Return [x, y] of the center of cell containing provided text 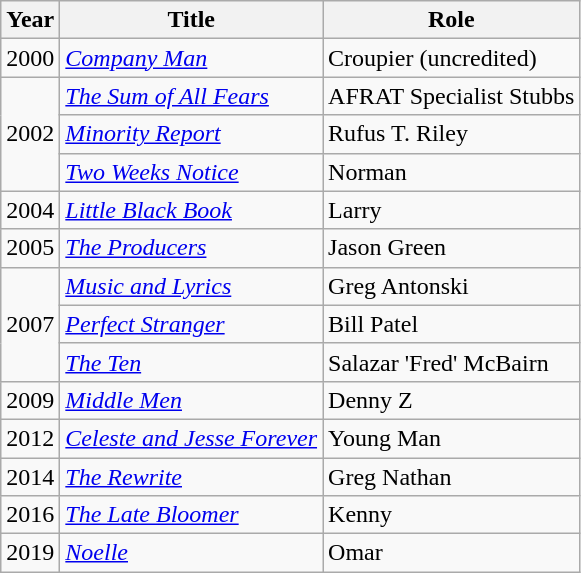
Company Man [192, 58]
Norman [452, 172]
Perfect Stranger [192, 324]
Young Man [452, 438]
2012 [30, 438]
Larry [452, 210]
AFRAT Specialist Stubbs [452, 96]
Bill Patel [452, 324]
The Ten [192, 362]
Two Weeks Notice [192, 172]
Year [30, 20]
2007 [30, 324]
Salazar 'Fred' McBairn [452, 362]
Kenny [452, 515]
Rufus T. Riley [452, 134]
2019 [30, 553]
Role [452, 20]
The Rewrite [192, 477]
2009 [30, 400]
Omar [452, 553]
Greg Nathan [452, 477]
Denny Z [452, 400]
Title [192, 20]
Croupier (uncredited) [452, 58]
Jason Green [452, 248]
Minority Report [192, 134]
2014 [30, 477]
2004 [30, 210]
Celeste and Jesse Forever [192, 438]
Middle Men [192, 400]
The Sum of All Fears [192, 96]
Noelle [192, 553]
The Late Bloomer [192, 515]
Little Black Book [192, 210]
Music and Lyrics [192, 286]
2005 [30, 248]
2002 [30, 134]
Greg Antonski [452, 286]
2016 [30, 515]
2000 [30, 58]
The Producers [192, 248]
